Capture the cell that displays the provided text and extract its (X, Y) central coordinate. 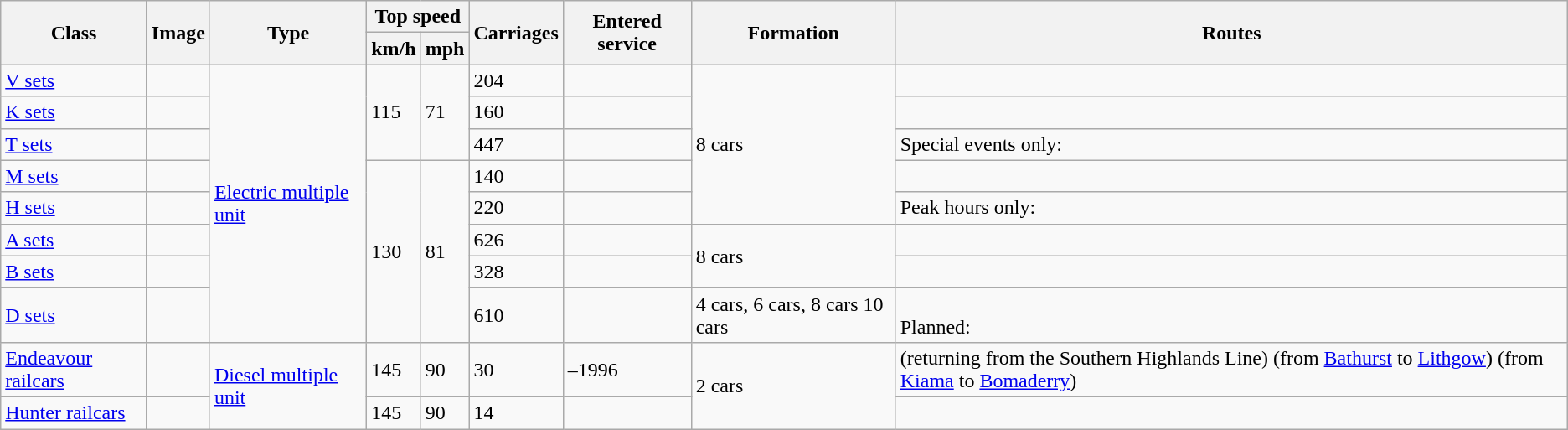
160 (516, 112)
Type (288, 33)
B sets (74, 272)
71 (445, 112)
115 (394, 112)
204 (516, 80)
30 (516, 369)
328 (516, 272)
Planned: (1231, 315)
140 (516, 176)
km/h (394, 49)
Image (178, 33)
610 (516, 315)
Special events only: (1231, 144)
A sets (74, 240)
81 (445, 251)
mph (445, 49)
Endeavour railcars (74, 369)
Peak hours only: (1231, 208)
Electric multiple unit (288, 204)
–1996 (627, 369)
Diesel multiple unit (288, 386)
2 cars (793, 386)
D sets (74, 315)
K sets (74, 112)
Class (74, 33)
447 (516, 144)
626 (516, 240)
220 (516, 208)
Top speed (418, 17)
Entered service (627, 33)
Formation (793, 33)
M sets (74, 176)
Carriages (516, 33)
130 (394, 251)
4 cars, 6 cars, 8 cars 10 cars (793, 315)
T sets (74, 144)
H sets (74, 208)
14 (516, 412)
Hunter railcars (74, 412)
V sets (74, 80)
(returning from the Southern Highlands Line) (from Bathurst to Lithgow) (from Kiama to Bomaderry) (1231, 369)
Routes (1231, 33)
